Pinpoint the cell where the given text exists, returning its [x, y] midpoint coordinate. 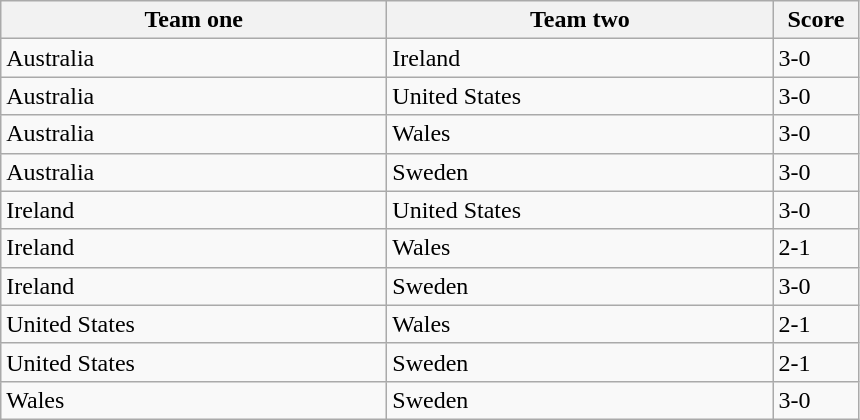
Score [816, 20]
Team one [194, 20]
Team two [580, 20]
